Provide the [X, Y] coordinate of the cell's center where the given text is located.  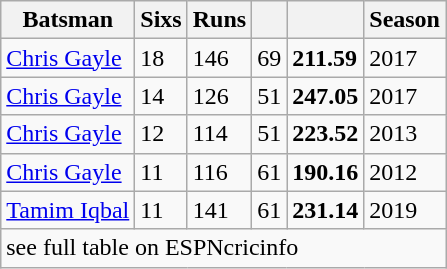
Runs [219, 20]
141 [219, 210]
14 [161, 96]
190.16 [326, 172]
126 [219, 96]
114 [219, 134]
2013 [405, 134]
Sixs [161, 20]
211.59 [326, 58]
see full table on ESPNcricinfo [224, 248]
223.52 [326, 134]
12 [161, 134]
2019 [405, 210]
18 [161, 58]
231.14 [326, 210]
116 [219, 172]
2012 [405, 172]
Batsman [68, 20]
146 [219, 58]
Season [405, 20]
247.05 [326, 96]
Tamim Iqbal [68, 210]
69 [270, 58]
